Return [x, y] of the center of cell containing provided text 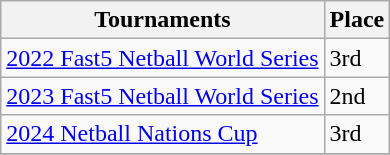
Place [357, 20]
2023 Fast5 Netball World Series [162, 96]
2nd [357, 96]
2024 Netball Nations Cup [162, 134]
2022 Fast5 Netball World Series [162, 58]
Tournaments [162, 20]
